Find where the given text appears and provide that cell's center as [X, Y] coordinate. 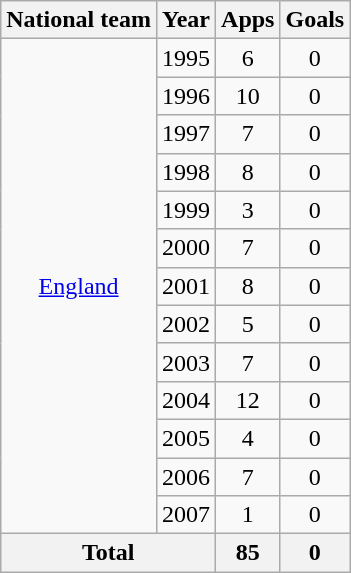
2001 [186, 286]
5 [248, 324]
Total [108, 553]
Year [186, 20]
England [79, 286]
1 [248, 515]
2007 [186, 515]
2004 [186, 400]
National team [79, 20]
2002 [186, 324]
1999 [186, 210]
1995 [186, 58]
1996 [186, 96]
1998 [186, 172]
6 [248, 58]
4 [248, 438]
12 [248, 400]
2000 [186, 248]
85 [248, 553]
2003 [186, 362]
1997 [186, 134]
2005 [186, 438]
Apps [248, 20]
10 [248, 96]
2006 [186, 477]
3 [248, 210]
Goals [315, 20]
